Scan for the cell matching the given text and deliver its (X, Y) coordinate at center. 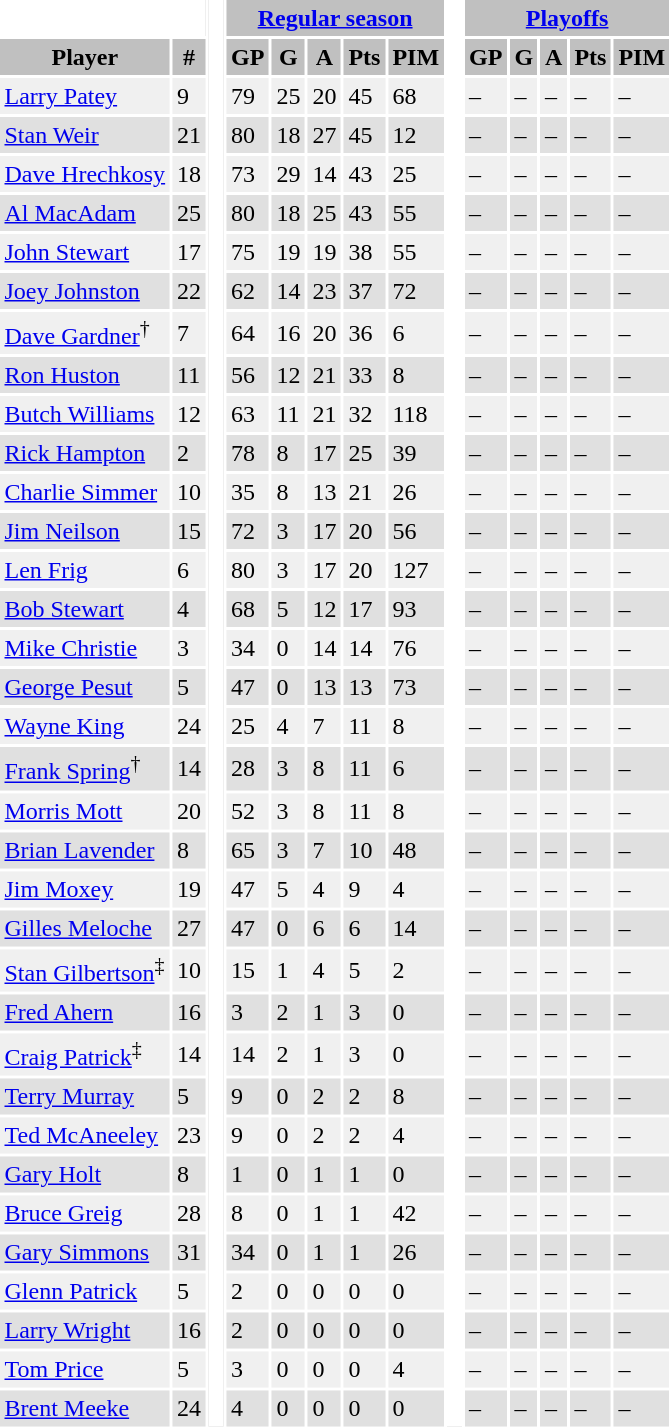
31 (190, 1253)
76 (416, 648)
Wayne King (85, 726)
Gary Simmons (85, 1253)
38 (364, 252)
75 (248, 252)
42 (416, 1214)
Jim Neilson (85, 531)
Larry Patey (85, 96)
Ron Huston (85, 375)
127 (416, 570)
Gary Holt (85, 1175)
62 (248, 291)
John Stewart (85, 252)
32 (364, 414)
# (190, 57)
Dave Gardner† (85, 333)
Joey Johnston (85, 291)
Len Frig (85, 570)
79 (248, 96)
65 (248, 850)
29 (288, 174)
Gilles Meloche (85, 928)
93 (416, 609)
Mike Christie (85, 648)
Stan Weir (85, 135)
Bruce Greig (85, 1214)
36 (364, 333)
Charlie Simmer (85, 492)
Stan Gilbertson‡ (85, 970)
37 (364, 291)
Dave Hrechkosy (85, 174)
48 (416, 850)
Jim Moxey (85, 889)
Brian Lavender (85, 850)
Frank Spring† (85, 768)
Terry Murray (85, 1097)
52 (248, 811)
Brent Meeke (85, 1409)
35 (248, 492)
39 (416, 453)
Morris Mott (85, 811)
Player (85, 57)
Fred Ahern (85, 1012)
Bob Stewart (85, 609)
Butch Williams (85, 414)
33 (364, 375)
Tom Price (85, 1370)
Al MacAdam (85, 213)
PIM (416, 57)
Rick Hampton (85, 453)
22 (190, 291)
Larry Wright (85, 1331)
Glenn Patrick (85, 1292)
118 (416, 414)
Craig Patrick‡ (85, 1054)
64 (248, 333)
63 (248, 414)
Ted McAneeley (85, 1136)
Regular season (336, 18)
78 (248, 453)
George Pesut (85, 687)
